Determine the [x, y] coordinate at the center of the cell enclosing the given text.  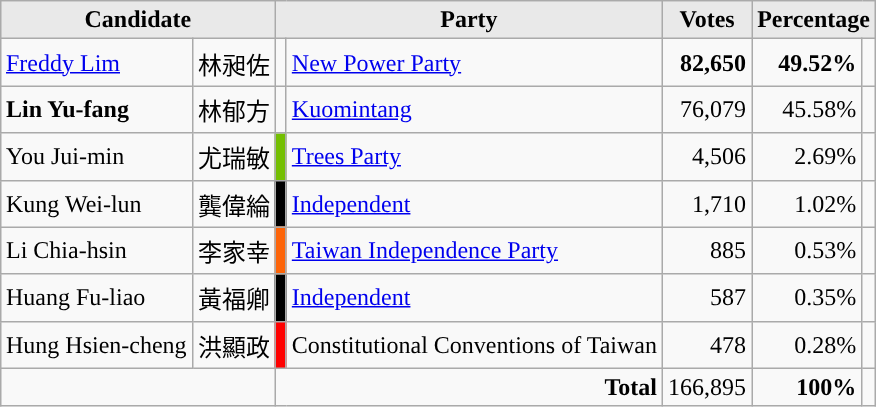
100% [807, 387]
Party [468, 20]
1.02% [807, 204]
82,650 [708, 62]
2.69% [807, 156]
林郁方 [234, 110]
Huang Fu-liao [96, 298]
林昶佐 [234, 62]
166,895 [708, 387]
Votes [708, 20]
0.28% [807, 344]
49.52% [807, 62]
0.53% [807, 250]
76,079 [708, 110]
Kuomintang [474, 110]
4,506 [708, 156]
Taiwan Independence Party [474, 250]
1,710 [708, 204]
587 [708, 298]
You Jui-min [96, 156]
Li Chia-hsin [96, 250]
Constitutional Conventions of Taiwan [474, 344]
李家幸 [234, 250]
洪顯政 [234, 344]
Kung Wei-lun [96, 204]
Total [468, 387]
Lin Yu-fang [96, 110]
Trees Party [474, 156]
478 [708, 344]
黃福卿 [234, 298]
Freddy Lim [96, 62]
0.35% [807, 298]
Percentage [814, 20]
45.58% [807, 110]
龔偉綸 [234, 204]
尤瑞敏 [234, 156]
885 [708, 250]
New Power Party [474, 62]
Candidate [138, 20]
Hung Hsien-cheng [96, 344]
